Return [X, Y] of the center of cell containing provided text 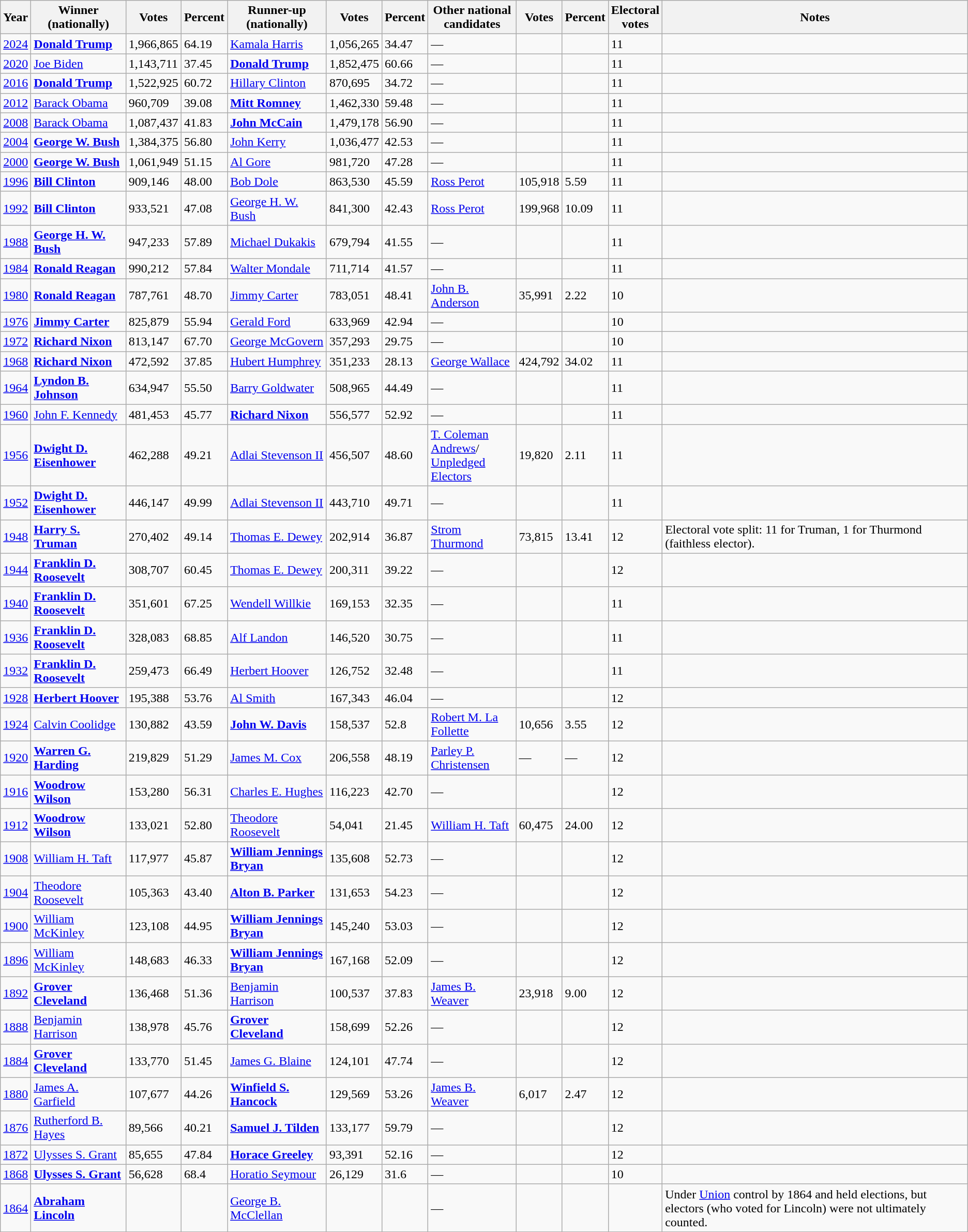
1,479,178 [354, 123]
51.45 [204, 1061]
James G. Blaine [277, 1061]
2020 [16, 64]
135,608 [354, 859]
32.35 [405, 604]
1936 [16, 637]
53.76 [204, 697]
60.66 [405, 64]
2024 [16, 44]
Notes [815, 18]
42.53 [405, 142]
31.6 [405, 1174]
85,655 [153, 1154]
133,177 [354, 1128]
49.14 [204, 537]
1888 [16, 1027]
37.45 [204, 64]
Electoral vote split: 11 for Truman, 1 for Thurmond (faithless elector). [815, 537]
52.09 [405, 960]
Charles E. Hughes [277, 791]
56.31 [204, 791]
1,056,265 [354, 44]
45.87 [204, 859]
29.75 [405, 342]
145,240 [354, 926]
1908 [16, 859]
1864 [16, 1208]
28.13 [405, 361]
Al Smith [277, 697]
933,521 [153, 208]
68.4 [204, 1174]
1892 [16, 994]
Alton B. Parker [277, 892]
813,147 [153, 342]
56.80 [204, 142]
60.45 [204, 570]
Calvin Coolidge [79, 724]
James A. Garfield [79, 1094]
37.83 [405, 994]
53.03 [405, 926]
1944 [16, 570]
73,815 [539, 537]
54.23 [405, 892]
153,280 [153, 791]
1,036,477 [354, 142]
John McCain [277, 123]
24.00 [585, 825]
206,558 [354, 758]
42.43 [405, 208]
129,569 [354, 1094]
Winner (nationally) [79, 18]
Hubert Humphrey [277, 361]
351,233 [354, 361]
1904 [16, 892]
John Kerry [277, 142]
1896 [16, 960]
131,653 [354, 892]
1,143,711 [153, 64]
783,051 [354, 295]
105,363 [153, 892]
1984 [16, 268]
990,212 [153, 268]
1972 [16, 342]
59.48 [405, 103]
56.90 [405, 123]
138,978 [153, 1027]
56,628 [153, 1174]
1880 [16, 1094]
1940 [16, 604]
41.57 [405, 268]
54,041 [354, 825]
48.19 [405, 758]
9.00 [585, 994]
1,384,375 [153, 142]
64.19 [204, 44]
55.94 [204, 322]
52.92 [405, 415]
202,914 [354, 537]
Michael Dukakis [277, 242]
Bob Dole [277, 181]
40.21 [204, 1128]
John F. Kennedy [79, 415]
93,391 [354, 1154]
Harry S. Truman [79, 537]
481,453 [153, 415]
89,566 [153, 1128]
1976 [16, 322]
23,918 [539, 994]
1876 [16, 1128]
136,468 [153, 994]
51.29 [204, 758]
Horatio Seymour [277, 1174]
1884 [16, 1061]
107,677 [153, 1094]
126,752 [354, 671]
45.76 [204, 1027]
2004 [16, 142]
44.95 [204, 926]
51.15 [204, 162]
42.94 [405, 322]
5.59 [585, 181]
Strom Thurmond [472, 537]
909,146 [153, 181]
863,530 [354, 181]
825,879 [153, 322]
446,147 [153, 503]
48.70 [204, 295]
1868 [16, 1174]
60.72 [204, 83]
1916 [16, 791]
39.22 [405, 570]
270,402 [153, 537]
49.71 [405, 503]
1992 [16, 208]
Rutherford B. Hayes [79, 1128]
Horace Greeley [277, 1154]
34.72 [405, 83]
67.25 [204, 604]
2012 [16, 103]
44.26 [204, 1094]
George Wallace [472, 361]
130,882 [153, 724]
146,520 [354, 637]
Parley P. Christensen [472, 758]
46.04 [405, 697]
1980 [16, 295]
133,021 [153, 825]
51.36 [204, 994]
2.47 [585, 1094]
195,388 [153, 697]
52.80 [204, 825]
981,720 [354, 162]
30.75 [405, 637]
947,233 [153, 242]
41.55 [405, 242]
10.09 [585, 208]
Kamala Harris [277, 44]
148,683 [153, 960]
100,537 [354, 994]
1988 [16, 242]
T. Coleman Andrews/Unpledged Electors [472, 455]
1948 [16, 537]
Electoralvotes [635, 18]
259,473 [153, 671]
35,991 [539, 295]
48.41 [405, 295]
1872 [16, 1154]
424,792 [539, 361]
52.73 [405, 859]
158,537 [354, 724]
George McGovern [277, 342]
1900 [16, 926]
167,343 [354, 697]
158,699 [354, 1027]
308,707 [153, 570]
1968 [16, 361]
Warren G. Harding [79, 758]
45.59 [405, 181]
1964 [16, 388]
34.02 [585, 361]
John B. Anderson [472, 295]
6,017 [539, 1094]
52.8 [405, 724]
870,695 [354, 83]
105,918 [539, 181]
Runner-up (nationally) [277, 18]
Lyndon B. Johnson [79, 388]
George B. McClellan [277, 1208]
357,293 [354, 342]
26,129 [354, 1174]
1924 [16, 724]
41.83 [204, 123]
787,761 [153, 295]
472,592 [153, 361]
Walter Mondale [277, 268]
679,794 [354, 242]
1,061,949 [153, 162]
James M. Cox [277, 758]
60,475 [539, 825]
47.28 [405, 162]
67.70 [204, 342]
John W. Davis [277, 724]
47.74 [405, 1061]
Robert M. La Follette [472, 724]
57.84 [204, 268]
36.87 [405, 537]
Abraham Lincoln [79, 1208]
19,820 [539, 455]
3.55 [585, 724]
328,083 [153, 637]
52.26 [405, 1027]
1956 [16, 455]
52.16 [405, 1154]
556,577 [354, 415]
13.41 [585, 537]
Al Gore [277, 162]
49.99 [204, 503]
Mitt Romney [277, 103]
508,965 [354, 388]
Hillary Clinton [277, 83]
841,300 [354, 208]
124,101 [354, 1061]
1928 [16, 697]
43.59 [204, 724]
46.33 [204, 960]
167,168 [354, 960]
1996 [16, 181]
133,770 [153, 1061]
42.70 [405, 791]
49.21 [204, 455]
199,968 [539, 208]
37.85 [204, 361]
Wendell Willkie [277, 604]
Winfield S. Hancock [277, 1094]
351,601 [153, 604]
633,969 [354, 322]
53.26 [405, 1094]
Samuel J. Tilden [277, 1128]
117,977 [153, 859]
2008 [16, 123]
711,714 [354, 268]
39.08 [204, 103]
57.89 [204, 242]
Other nationalcandidates [472, 18]
45.77 [204, 415]
123,108 [153, 926]
1952 [16, 503]
1,087,437 [153, 123]
456,507 [354, 455]
59.79 [405, 1128]
1960 [16, 415]
1,522,925 [153, 83]
960,709 [153, 103]
10,656 [539, 724]
1912 [16, 825]
44.49 [405, 388]
55.50 [204, 388]
Year [16, 18]
200,311 [354, 570]
2.22 [585, 295]
47.08 [204, 208]
34.47 [405, 44]
2.11 [585, 455]
462,288 [153, 455]
Under Union control by 1864 and held elections, but electors (who voted for Lincoln) were not ultimately counted. [815, 1208]
219,829 [153, 758]
1,462,330 [354, 103]
32.48 [405, 671]
68.85 [204, 637]
48.00 [204, 181]
21.45 [405, 825]
Gerald Ford [277, 322]
2000 [16, 162]
1920 [16, 758]
Barry Goldwater [277, 388]
116,223 [354, 791]
1,966,865 [153, 44]
48.60 [405, 455]
1,852,475 [354, 64]
443,710 [354, 503]
Joe Biden [79, 64]
169,153 [354, 604]
47.84 [204, 1154]
2016 [16, 83]
66.49 [204, 671]
43.40 [204, 892]
1932 [16, 671]
634,947 [153, 388]
Alf Landon [277, 637]
